Return (x, y) of the center of cell containing provided text 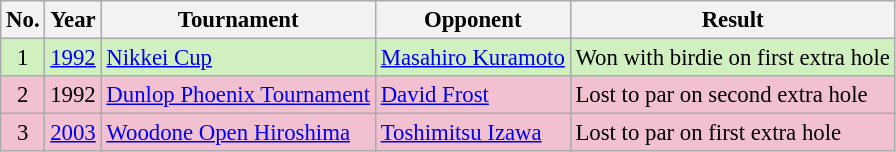
Opponent (472, 20)
2003 (73, 133)
Lost to par on first extra hole (732, 133)
Result (732, 20)
Nikkei Cup (238, 58)
Woodone Open Hiroshima (238, 133)
Masahiro Kuramoto (472, 58)
No. (23, 20)
Won with birdie on first extra hole (732, 58)
Year (73, 20)
2 (23, 95)
3 (23, 133)
Toshimitsu Izawa (472, 133)
Dunlop Phoenix Tournament (238, 95)
Tournament (238, 20)
David Frost (472, 95)
Lost to par on second extra hole (732, 95)
1 (23, 58)
